Scan for the cell matching the given text and deliver its (x, y) coordinate at center. 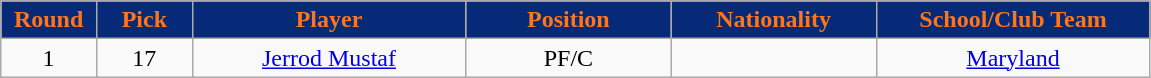
PF/C (568, 58)
Position (568, 20)
1 (49, 58)
17 (144, 58)
Round (49, 20)
Player (329, 20)
Maryland (1013, 58)
School/Club Team (1013, 20)
Pick (144, 20)
Jerrod Mustaf (329, 58)
Nationality (774, 20)
